Find where the given text appears and provide that cell's center as [X, Y] coordinate. 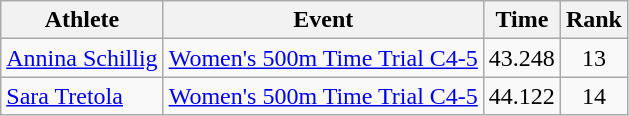
Athlete [82, 20]
Sara Tretola [82, 96]
Annina Schillig [82, 58]
Time [522, 20]
Event [323, 20]
44.122 [522, 96]
43.248 [522, 58]
14 [594, 96]
Rank [594, 20]
13 [594, 58]
